Scan for the cell matching the given text and deliver its [x, y] coordinate at center. 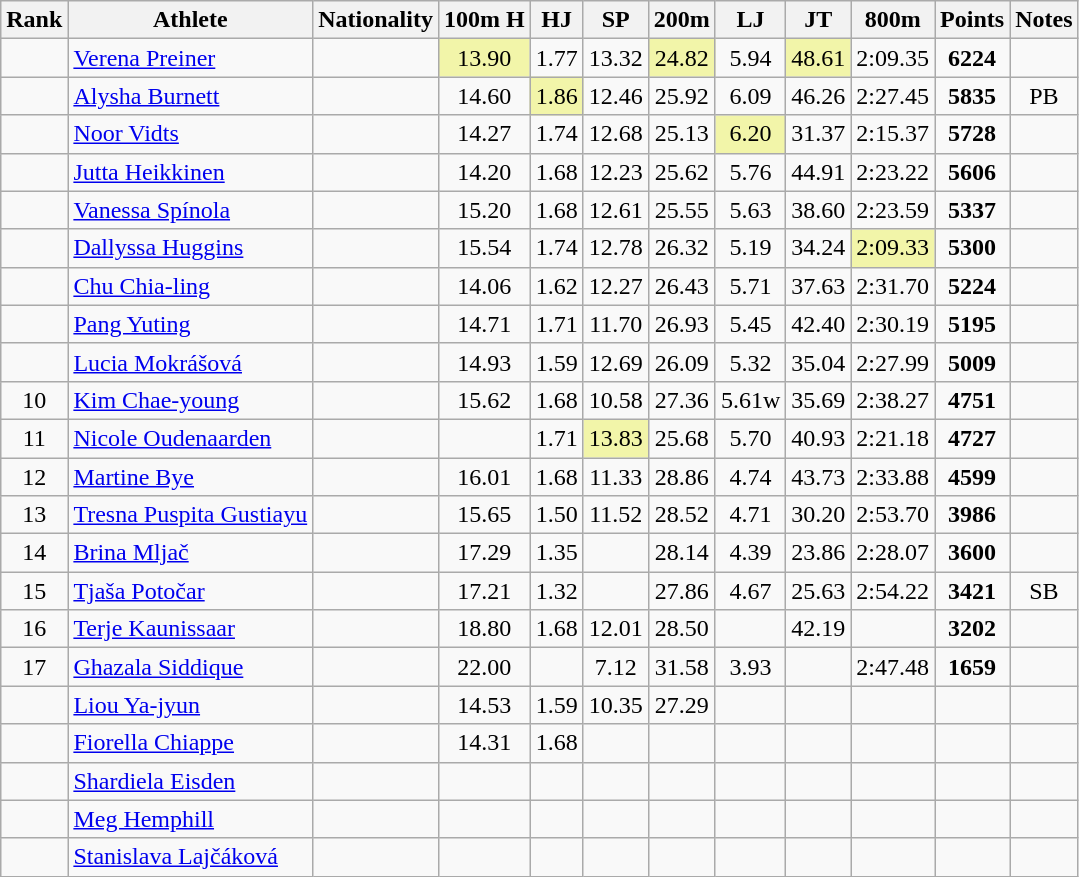
2:53.70 [893, 515]
2:33.88 [893, 477]
12.78 [616, 248]
31.58 [682, 667]
4.74 [750, 477]
23.86 [818, 553]
15.20 [484, 210]
4.67 [750, 591]
Athlete [190, 20]
Kim Chae-young [190, 400]
12.61 [616, 210]
27.86 [682, 591]
14.31 [484, 743]
17.29 [484, 553]
2:15.37 [893, 134]
25.63 [818, 591]
30.20 [818, 515]
5300 [972, 248]
4.39 [750, 553]
5.45 [750, 324]
5.94 [750, 58]
25.55 [682, 210]
Tjaša Potočar [190, 591]
28.50 [682, 629]
5606 [972, 172]
25.92 [682, 96]
4.71 [750, 515]
Lucia Mokrášová [190, 362]
28.52 [682, 515]
Ghazala Siddique [190, 667]
2:23.59 [893, 210]
27.36 [682, 400]
2:27.99 [893, 362]
48.61 [818, 58]
10.58 [616, 400]
1659 [972, 667]
Points [972, 20]
14.53 [484, 705]
2:54.22 [893, 591]
16.01 [484, 477]
5337 [972, 210]
26.32 [682, 248]
10 [34, 400]
Pang Yuting [190, 324]
15.65 [484, 515]
11.70 [616, 324]
13.32 [616, 58]
15.62 [484, 400]
5.63 [750, 210]
5835 [972, 96]
5.61w [750, 400]
37.63 [818, 286]
40.93 [818, 438]
26.93 [682, 324]
Tresna Puspita Gustiayu [190, 515]
2:31.70 [893, 286]
1.32 [556, 591]
Shardiela Eisden [190, 781]
25.68 [682, 438]
12.68 [616, 134]
11.33 [616, 477]
12.01 [616, 629]
6.20 [750, 134]
Chu Chia-ling [190, 286]
35.69 [818, 400]
100m H [484, 20]
12.69 [616, 362]
13.90 [484, 58]
2:27.45 [893, 96]
44.91 [818, 172]
SP [616, 20]
28.14 [682, 553]
5.70 [750, 438]
1.50 [556, 515]
14.20 [484, 172]
24.82 [682, 58]
26.09 [682, 362]
11.52 [616, 515]
3421 [972, 591]
4727 [972, 438]
12 [34, 477]
31.37 [818, 134]
Fiorella Chiappe [190, 743]
14 [34, 553]
Martine Bye [190, 477]
3202 [972, 629]
1.35 [556, 553]
2:47.48 [893, 667]
1.86 [556, 96]
16 [34, 629]
2:09.33 [893, 248]
26.43 [682, 286]
42.19 [818, 629]
5224 [972, 286]
2:38.27 [893, 400]
14.27 [484, 134]
14.60 [484, 96]
14.93 [484, 362]
SB [1044, 591]
5.32 [750, 362]
Nationality [376, 20]
27.29 [682, 705]
2:28.07 [893, 553]
28.86 [682, 477]
3986 [972, 515]
42.40 [818, 324]
2:23.22 [893, 172]
3.93 [750, 667]
15.54 [484, 248]
13.83 [616, 438]
LJ [750, 20]
Noor Vidts [190, 134]
5.76 [750, 172]
200m [682, 20]
14.71 [484, 324]
15 [34, 591]
HJ [556, 20]
2:21.18 [893, 438]
1.62 [556, 286]
35.04 [818, 362]
JT [818, 20]
Meg Hemphill [190, 819]
22.00 [484, 667]
Jutta Heikkinen [190, 172]
12.27 [616, 286]
5728 [972, 134]
14.06 [484, 286]
Stanislava Lajčáková [190, 857]
3600 [972, 553]
5195 [972, 324]
12.46 [616, 96]
18.80 [484, 629]
17.21 [484, 591]
11 [34, 438]
5.19 [750, 248]
46.26 [818, 96]
Rank [34, 20]
1.77 [556, 58]
17 [34, 667]
PB [1044, 96]
25.62 [682, 172]
Alysha Burnett [190, 96]
38.60 [818, 210]
5009 [972, 362]
5.71 [750, 286]
Brina Mljač [190, 553]
Verena Preiner [190, 58]
43.73 [818, 477]
Vanessa Spínola [190, 210]
12.23 [616, 172]
25.13 [682, 134]
6224 [972, 58]
6.09 [750, 96]
Terje Kaunissaar [190, 629]
2:09.35 [893, 58]
2:30.19 [893, 324]
Liou Ya-jyun [190, 705]
13 [34, 515]
4599 [972, 477]
Notes [1044, 20]
Nicole Oudenaarden [190, 438]
800m [893, 20]
7.12 [616, 667]
10.35 [616, 705]
Dallyssa Huggins [190, 248]
4751 [972, 400]
34.24 [818, 248]
